Extract the (X, Y) coordinate from the center of the cell holding the provided text.  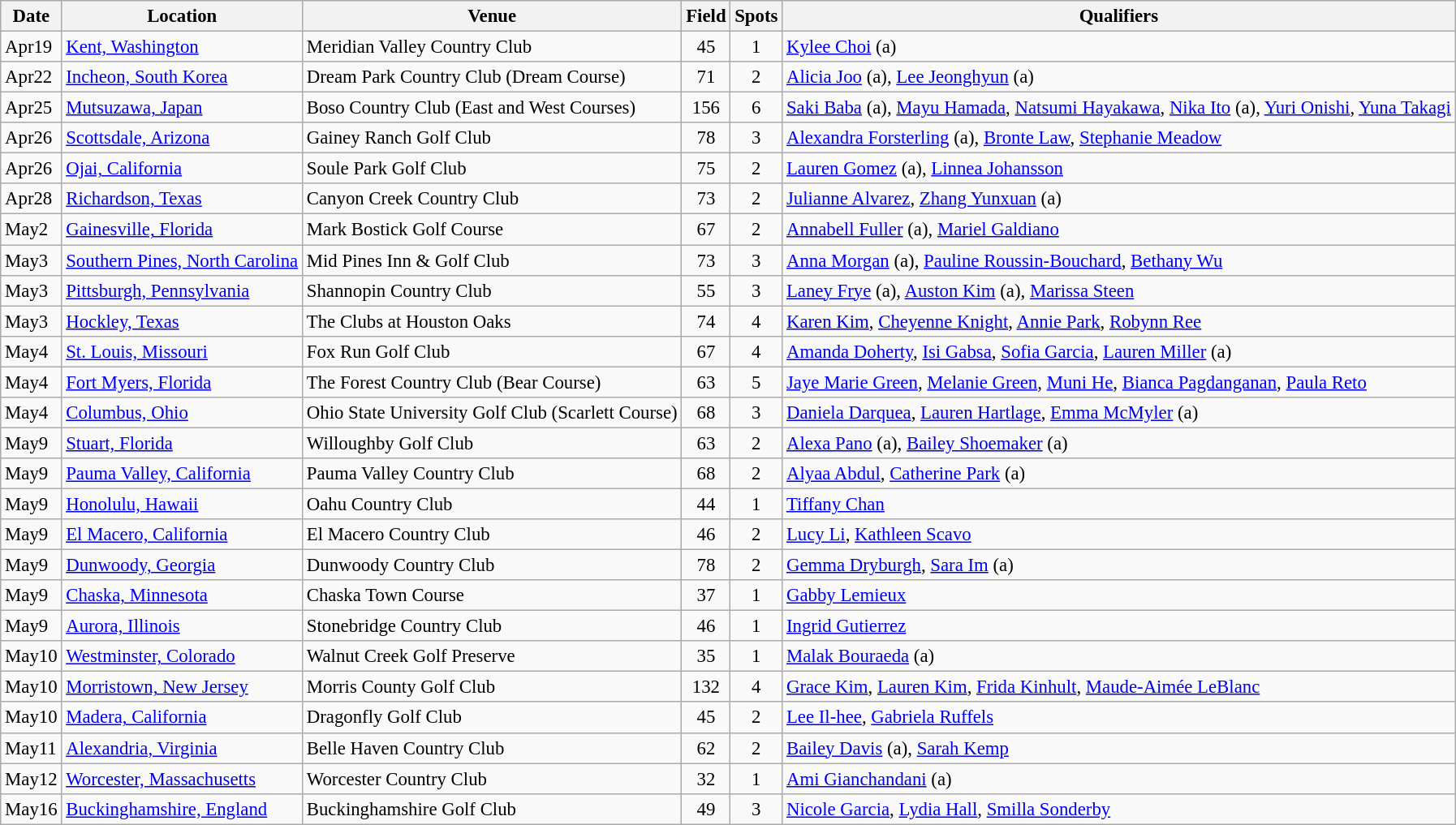
Dream Park Country Club (Dream Course) (492, 77)
Nicole Garcia, Lydia Hall, Smilla Sonderby (1118, 809)
Pauma Valley Country Club (492, 474)
Southern Pines, North Carolina (182, 260)
Venue (492, 16)
132 (706, 687)
Apr25 (31, 108)
Bailey Davis (a), Sarah Kemp (1118, 748)
Mark Bostick Golf Course (492, 230)
Scottsdale, Arizona (182, 138)
Chaska Town Course (492, 595)
Pittsburgh, Pennsylvania (182, 290)
Anna Morgan (a), Pauline Roussin-Bouchard, Bethany Wu (1118, 260)
Kylee Choi (a) (1118, 47)
Gemma Dryburgh, Sara Im (a) (1118, 565)
Alexandria, Virginia (182, 748)
Field (706, 16)
Soule Park Golf Club (492, 169)
Tiffany Chan (1118, 504)
Julianne Alvarez, Zhang Yunxuan (a) (1118, 199)
Location (182, 16)
Ojai, California (182, 169)
Canyon Creek Country Club (492, 199)
Shannopin Country Club (492, 290)
Qualifiers (1118, 16)
Fort Myers, Florida (182, 382)
Alicia Joo (a), Lee Jeonghyun (a) (1118, 77)
May2 (31, 230)
Mid Pines Inn & Golf Club (492, 260)
35 (706, 656)
Buckinghamshire Golf Club (492, 809)
74 (706, 321)
Hockley, Texas (182, 321)
The Clubs at Houston Oaks (492, 321)
El Macero, California (182, 535)
Fox Run Golf Club (492, 351)
Lauren Gomez (a), Linnea Johansson (1118, 169)
Apr22 (31, 77)
Laney Frye (a), Auston Kim (a), Marissa Steen (1118, 290)
Ohio State University Golf Club (Scarlett Course) (492, 413)
Ingrid Gutierrez (1118, 626)
The Forest Country Club (Bear Course) (492, 382)
Grace Kim, Lauren Kim, Frida Kinhult, Maude-Aimée LeBlanc (1118, 687)
Daniela Darquea, Lauren Hartlage, Emma McMyler (a) (1118, 413)
St. Louis, Missouri (182, 351)
6 (756, 108)
Chaska, Minnesota (182, 595)
Gabby Lemieux (1118, 595)
5 (756, 382)
Willoughby Golf Club (492, 443)
Stonebridge Country Club (492, 626)
Walnut Creek Golf Preserve (492, 656)
May12 (31, 779)
Dunwoody Country Club (492, 565)
44 (706, 504)
Columbus, Ohio (182, 413)
Pauma Valley, California (182, 474)
Incheon, South Korea (182, 77)
62 (706, 748)
Lucy Li, Kathleen Scavo (1118, 535)
Kent, Washington (182, 47)
Worcester Country Club (492, 779)
71 (706, 77)
Gainesville, Florida (182, 230)
Gainey Ranch Golf Club (492, 138)
Morris County Golf Club (492, 687)
May11 (31, 748)
Jaye Marie Green, Melanie Green, Muni He, Bianca Pagdanganan, Paula Reto (1118, 382)
Spots (756, 16)
Aurora, Illinois (182, 626)
75 (706, 169)
Honolulu, Hawaii (182, 504)
Westminster, Colorado (182, 656)
Dragonfly Golf Club (492, 718)
Boso Country Club (East and West Courses) (492, 108)
Apr28 (31, 199)
Worcester, Massachusetts (182, 779)
Oahu Country Club (492, 504)
Richardson, Texas (182, 199)
Lee Il-hee, Gabriela Ruffels (1118, 718)
32 (706, 779)
Morristown, New Jersey (182, 687)
Dunwoody, Georgia (182, 565)
37 (706, 595)
Alexa Pano (a), Bailey Shoemaker (a) (1118, 443)
Alyaa Abdul, Catherine Park (a) (1118, 474)
Malak Bouraeda (a) (1118, 656)
Apr19 (31, 47)
Ami Gianchandani (a) (1118, 779)
49 (706, 809)
Annabell Fuller (a), Mariel Galdiano (1118, 230)
Meridian Valley Country Club (492, 47)
May16 (31, 809)
Buckinghamshire, England (182, 809)
Date (31, 16)
Saki Baba (a), Mayu Hamada, Natsumi Hayakawa, Nika Ito (a), Yuri Onishi, Yuna Takagi (1118, 108)
Belle Haven Country Club (492, 748)
Stuart, Florida (182, 443)
Amanda Doherty, Isi Gabsa, Sofia Garcia, Lauren Miller (a) (1118, 351)
Madera, California (182, 718)
Alexandra Forsterling (a), Bronte Law, Stephanie Meadow (1118, 138)
Karen Kim, Cheyenne Knight, Annie Park, Robynn Ree (1118, 321)
55 (706, 290)
El Macero Country Club (492, 535)
Mutsuzawa, Japan (182, 108)
156 (706, 108)
